Scan for the cell matching the given text and deliver its (x, y) coordinate at center. 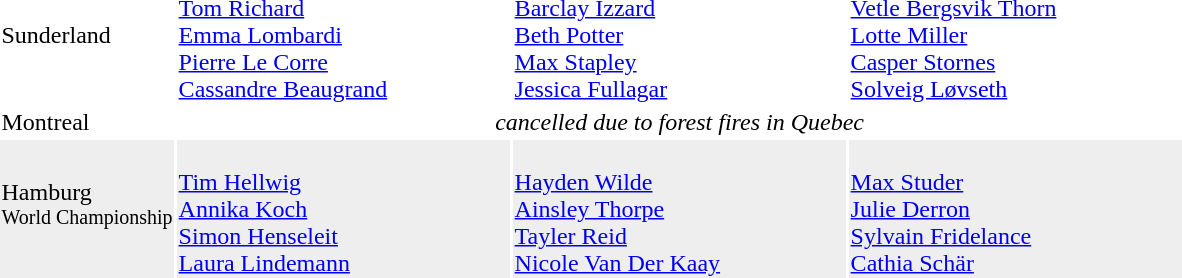
Montreal (87, 122)
HamburgWorld Championship (87, 209)
Tim HellwigAnnika KochSimon HenseleitLaura Lindemann (344, 209)
Hayden WildeAinsley ThorpeTayler ReidNicole Van Der Kaay (680, 209)
Max StuderJulie DerronSylvain FridelanceCathia Schär (1016, 209)
cancelled due to forest fires in Quebec (680, 122)
